Identify which cell holds the provided text, then report its [X, Y] central coordinate. 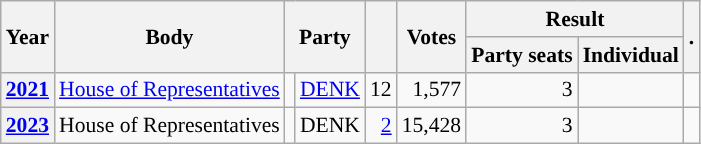
2023 [28, 126]
Individual [631, 55]
Votes [432, 36]
Party [325, 36]
Party seats [522, 55]
. [692, 36]
Body [170, 36]
15,428 [432, 126]
1,577 [432, 90]
2 [381, 126]
Result [575, 19]
2021 [28, 90]
Year [28, 36]
12 [381, 90]
